Return the (x, y) coordinate for the center point of the cell that contains the specified text.  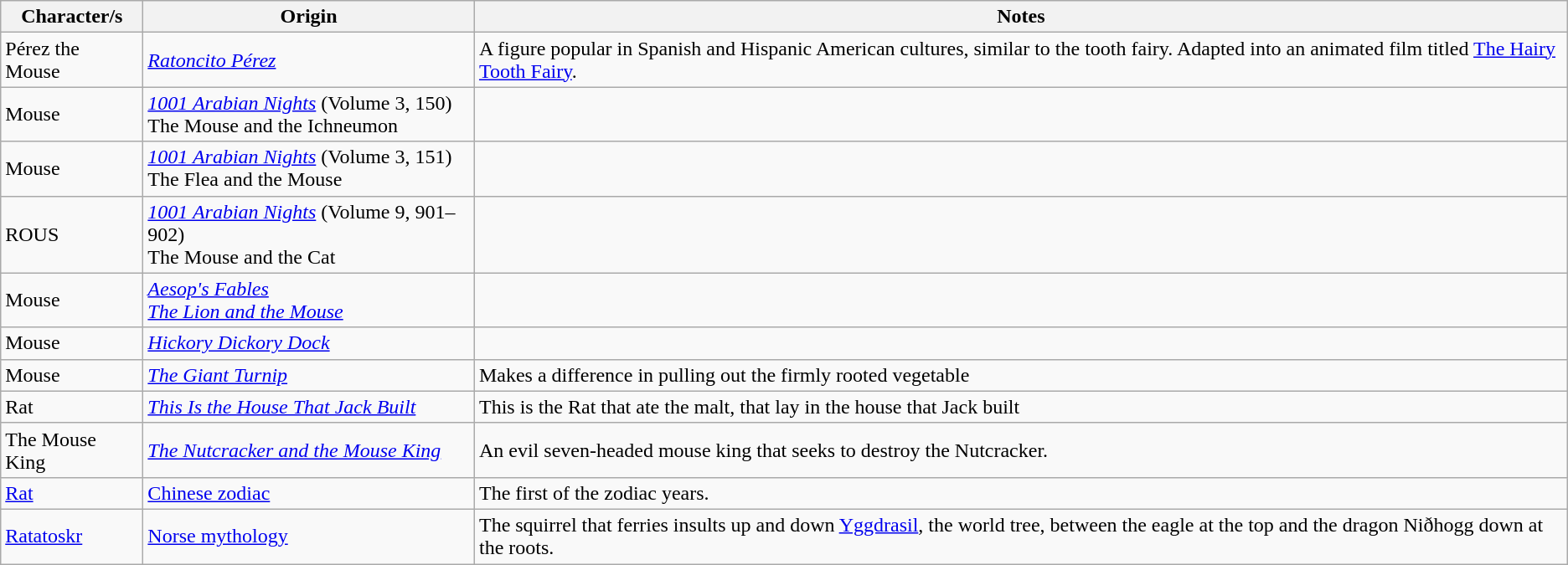
An evil seven-headed mouse king that seeks to destroy the Nutcracker. (1020, 450)
The Nutcracker and the Mouse King (309, 450)
Aesop's FablesThe Lion and the Mouse (309, 300)
The Mouse King (72, 450)
The first of the zodiac years. (1020, 493)
Hickory Dickory Dock (309, 343)
The squirrel that ferries insults up and down Yggdrasil, the world tree, between the eagle at the top and the dragon Niðhogg down at the roots. (1020, 536)
1001 Arabian Nights (Volume 9, 901–902)The Mouse and the Cat (309, 234)
1001 Arabian Nights (Volume 3, 151)The Flea and the Mouse (309, 169)
Ratoncito Pérez (309, 60)
A figure popular in Spanish and Hispanic American cultures, similar to the tooth fairy. Adapted into an animated film titled The Hairy Tooth Fairy. (1020, 60)
1001 Arabian Nights (Volume 3, 150)The Mouse and the Ichneumon (309, 114)
Character/s (72, 17)
Origin (309, 17)
Pérez the Mouse (72, 60)
Chinese zodiac (309, 493)
Notes (1020, 17)
Ratatoskr (72, 536)
This is the Rat that ate the malt, that lay in the house that Jack built (1020, 407)
Norse mythology (309, 536)
Makes a difference in pulling out the firmly rooted vegetable (1020, 375)
This Is the House That Jack Built (309, 407)
The Giant Turnip (309, 375)
ROUS (72, 234)
